Detect which cell encompasses the target text, then output its [x, y] center coordinate. 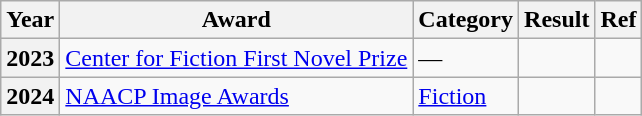
Fiction [466, 96]
— [466, 58]
Center for Fiction First Novel Prize [236, 58]
Year [30, 20]
Result [557, 20]
Award [236, 20]
NAACP Image Awards [236, 96]
2024 [30, 96]
Ref [618, 20]
2023 [30, 58]
Category [466, 20]
